Extract the (X, Y) coordinate from the center of the cell holding the provided text.  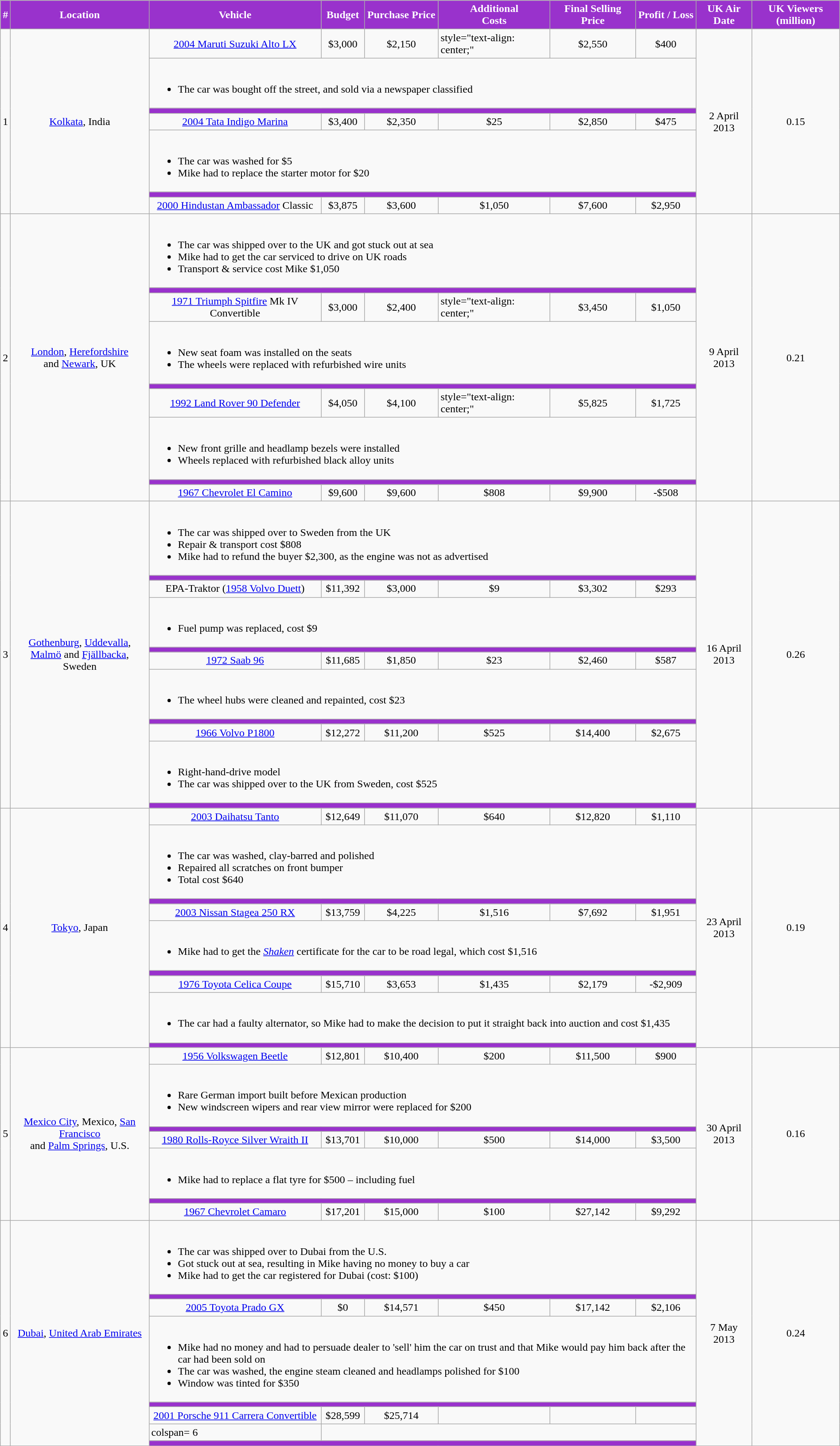
$12,649 (343, 816)
2005 Toyota Prado GX (235, 1308)
$1,435 (494, 984)
-$508 (665, 493)
$3,450 (593, 307)
$7,600 (593, 205)
0.21 (796, 357)
UK Air Date (724, 15)
$200 (494, 1056)
The car was bought off the street, and sold via a newspaper classified (423, 83)
1966 Volvo P1800 (235, 732)
$1,516 (494, 912)
$3,600 (401, 205)
New front grille and headlamp bezels were installedWheels replaced with refurbished black alloy units (423, 449)
# (5, 15)
The car was washed for $5Mike had to replace the starter motor for $20 (423, 161)
$2,550 (593, 43)
$0 (343, 1308)
Mike had to get the Shaken certificate for the car to be road legal, which cost $1,516 (423, 946)
$1,850 (401, 660)
$13,759 (343, 912)
$2,106 (665, 1308)
$14,571 (401, 1308)
$9,900 (593, 493)
Mike had to replace a flat tyre for $500 – including fuel (423, 1173)
$2,675 (665, 732)
$4,225 (401, 912)
AdditionalCosts (494, 15)
The car was shipped over to Sweden from the UKRepair & transport cost $808Mike had to refund the buyer $2,300, as the engine was not as advertised (423, 538)
$23 (494, 660)
$2,179 (593, 984)
9 April 2013 (724, 357)
2004 Tata Indigo Marina (235, 121)
$28,599 (343, 1415)
16 April 2013 (724, 655)
$17,142 (593, 1308)
$2,460 (593, 660)
London, Herefordshireand Newark, UK (80, 357)
$1,110 (665, 816)
$11,200 (401, 732)
$27,142 (593, 1212)
$5,825 (593, 403)
0.19 (796, 927)
$7,692 (593, 912)
Gothenburg, Uddevalla,Malmö and Fjällbacka,Sweden (80, 655)
$12,801 (343, 1056)
$12,272 (343, 732)
$3,875 (343, 205)
2003 Nissan Stagea 250 RX (235, 912)
$15,710 (343, 984)
Final Selling Price (593, 15)
$11,685 (343, 660)
2004 Maruti Suzuki Alto LX (235, 43)
1967 Chevrolet El Camino (235, 493)
$4,100 (401, 403)
Location (80, 15)
New seat foam was installed on the seatsThe wheels were replaced with refurbished wire units (423, 352)
$15,000 (401, 1212)
1967 Chevrolet Camaro (235, 1212)
$1,725 (665, 403)
Dubai, United Arab Emirates (80, 1333)
Rare German import built before Mexican productionNew windscreen wipers and rear view mirror were replaced for $200 (423, 1095)
Tokyo, Japan (80, 927)
$475 (665, 121)
$2,950 (665, 205)
UK Viewers (million) (796, 15)
Mexico City, Mexico, San Franciscoand Palm Springs, U.S. (80, 1134)
2 (5, 357)
$11,070 (401, 816)
$587 (665, 660)
3 (5, 655)
Right-hand-drive modelThe car was shipped over to the UK from Sweden, cost $525 (423, 772)
$3,653 (401, 984)
6 (5, 1333)
2 April 2013 (724, 121)
$4,050 (343, 403)
$450 (494, 1308)
$10,400 (401, 1056)
The wheel hubs were cleaned and repainted, cost $23 (423, 694)
Profit / Loss (665, 15)
$12,820 (593, 816)
1 (5, 121)
1976 Toyota Celica Coupe (235, 984)
$100 (494, 1212)
1971 Triumph Spitfire Mk IV Convertible (235, 307)
$13,701 (343, 1140)
$2,850 (593, 121)
0.24 (796, 1333)
$2,150 (401, 43)
EPA-Traktor (1958 Volvo Duett) (235, 589)
$400 (665, 43)
Kolkata, India (80, 121)
7 May 2013 (724, 1333)
$9 (494, 589)
$3,302 (593, 589)
$14,400 (593, 732)
$640 (494, 816)
2003 Daihatsu Tanto (235, 816)
$17,201 (343, 1212)
$525 (494, 732)
$808 (494, 493)
Fuel pump was replaced, cost $9 (423, 622)
Budget (343, 15)
4 (5, 927)
$3,400 (343, 121)
1980 Rolls-Royce Silver Wraith II (235, 1140)
The car was washed, clay-barred and polishedRepaired all scratches on front bumperTotal cost $640 (423, 862)
$11,392 (343, 589)
1972 Saab 96 (235, 660)
$11,500 (593, 1056)
2001 Porsche 911 Carrera Convertible (235, 1415)
$2,400 (401, 307)
0.26 (796, 655)
$293 (665, 589)
Purchase Price (401, 15)
1956 Volkswagen Beetle (235, 1056)
0.16 (796, 1134)
5 (5, 1134)
0.15 (796, 121)
23 April 2013 (724, 927)
-$2,909 (665, 984)
$2,350 (401, 121)
30 April 2013 (724, 1134)
$3,500 (665, 1140)
$9,292 (665, 1212)
2000 Hindustan Ambassador Classic (235, 205)
$14,000 (593, 1140)
$25,714 (401, 1415)
$10,000 (401, 1140)
$1,951 (665, 912)
The car was shipped over to the UK and got stuck out at seaMike had to get the car serviced to drive on UK roadsTransport & service cost Mike $1,050 (423, 251)
$500 (494, 1140)
1992 Land Rover 90 Defender (235, 403)
colspan= 6 (235, 1432)
$900 (665, 1056)
$25 (494, 121)
Vehicle (235, 15)
The car had a faulty alternator, so Mike had to make the decision to put it straight back into auction and cost $1,435 (423, 1018)
